Scan for the cell matching the given text and deliver its (x, y) coordinate at center. 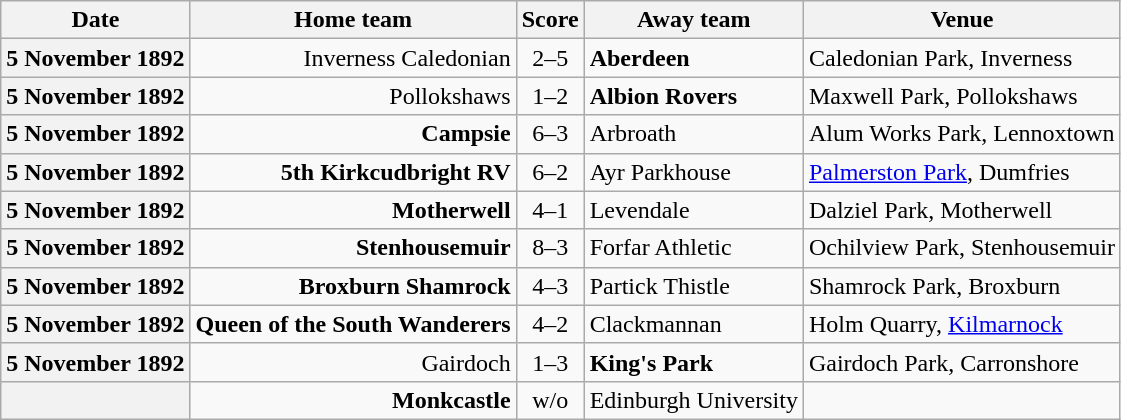
Arbroath (694, 134)
Caledonian Park, Inverness (962, 58)
5th Kirkcudbright RV (353, 172)
Pollokshaws (353, 96)
1–2 (550, 96)
4–2 (550, 324)
Gairdoch (353, 362)
Alum Works Park, Lennoxtown (962, 134)
Queen of the South Wanderers (353, 324)
4–3 (550, 286)
Dalziel Park, Motherwell (962, 210)
Stenhousemuir (353, 248)
Aberdeen (694, 58)
Broxburn Shamrock (353, 286)
Albion Rovers (694, 96)
Away team (694, 20)
Maxwell Park, Pollokshaws (962, 96)
Clackmannan (694, 324)
8–3 (550, 248)
1–3 (550, 362)
6–3 (550, 134)
Palmerston Park, Dumfries (962, 172)
King's Park (694, 362)
6–2 (550, 172)
Edinburgh University (694, 400)
Inverness Caledonian (353, 58)
Motherwell (353, 210)
Campsie (353, 134)
w/o (550, 400)
Venue (962, 20)
Score (550, 20)
Ochilview Park, Stenhousemuir (962, 248)
Home team (353, 20)
Forfar Athletic (694, 248)
Shamrock Park, Broxburn (962, 286)
Date (96, 20)
Monkcastle (353, 400)
4–1 (550, 210)
Levendale (694, 210)
Holm Quarry, Kilmarnock (962, 324)
Ayr Parkhouse (694, 172)
2–5 (550, 58)
Partick Thistle (694, 286)
Gairdoch Park, Carronshore (962, 362)
